Determine the [X, Y] coordinate at the center of the cell enclosing the given text.  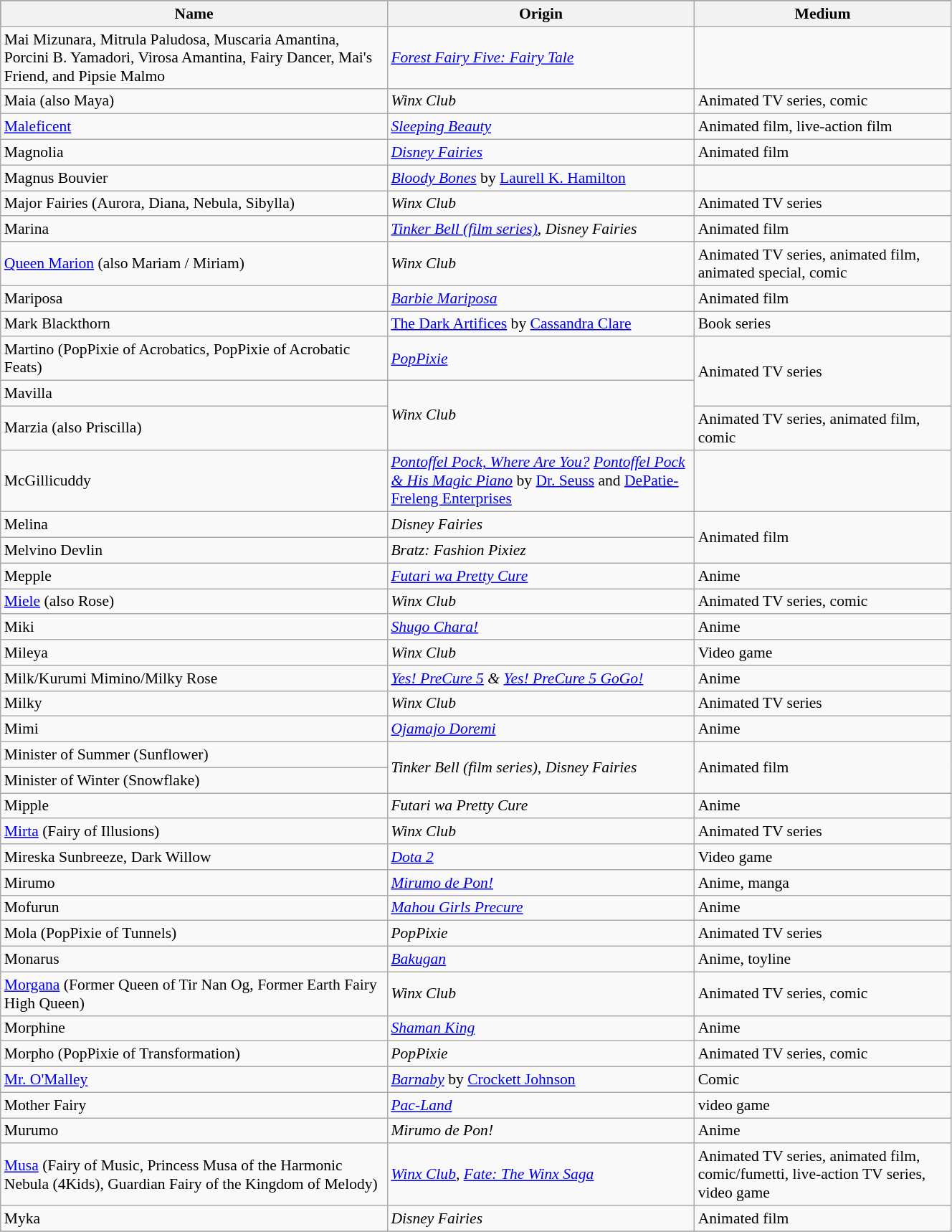
Magnus Bouvier [194, 178]
Marina [194, 229]
Animated film, live-action film [823, 127]
Morphine [194, 1028]
Mirumo [194, 883]
Book series [823, 324]
Forest Fairy Five: Fairy Tale [541, 57]
Bloody Bones by Laurell K. Hamilton [541, 178]
Comic [823, 1080]
Miki [194, 627]
Monarus [194, 959]
Mr. O'Malley [194, 1080]
Martino (PopPixie of Acrobatics, PopPixie of Acrobatic Feats) [194, 359]
Queen Marion (also Mariam / Miriam) [194, 264]
Minister of Winter (Snowflake) [194, 780]
Animated TV series, animated film, animated special, comic [823, 264]
Ojamajo Doremi [541, 729]
Mariposa [194, 298]
Anime, toyline [823, 959]
Sleeping Beauty [541, 127]
Maia (also Maya) [194, 101]
Maleficent [194, 127]
Mepple [194, 576]
Musa (Fairy of Music, Princess Musa of the Harmonic Nebula (4Kids), Guardian Fairy of the Kingdom of Melody) [194, 1175]
Origin [541, 14]
Melina [194, 525]
Pontoffel Pock, Where Are You? Pontoffel Pock & His Magic Piano by Dr. Seuss and DePatie-Freleng Enterprises [541, 480]
video game [823, 1105]
Melvino Devlin [194, 551]
Shugo Chara! [541, 627]
Morpho (PopPixie of Transformation) [194, 1054]
Dota 2 [541, 857]
Mofurun [194, 908]
Mipple [194, 806]
Murumo [194, 1131]
Magnolia [194, 153]
Mahou Girls Precure [541, 908]
Mola (PopPixie of Tunnels) [194, 934]
Morgana (Former Queen of Tir Nan Og, Former Earth Fairy High Queen) [194, 994]
Winx Club, Fate: The Winx Saga [541, 1175]
Minister of Summer (Sunflower) [194, 755]
McGillicuddy [194, 480]
Mai Mizunara, Mitrula Paludosa, Muscaria Amantina, Porcini B. Yamadori, Virosa Amantina, Fairy Dancer, Mai's Friend, and Pipsie Malmo [194, 57]
Yes! PreCure 5 & Yes! PreCure 5 GoGo! [541, 678]
Bakugan [541, 959]
Anime, manga [823, 883]
Animated TV series, animated film, comic [823, 427]
Bratz: Fashion Pixiez [541, 551]
Pac-Land [541, 1105]
Mother Fairy [194, 1105]
Animated TV series, animated film, comic/fumetti, live-action TV series, video game [823, 1175]
Shaman King [541, 1028]
Milk/Kurumi Mimino/Milky Rose [194, 678]
Mireska Sunbreeze, Dark Willow [194, 857]
Mileya [194, 653]
Barnaby by Crockett Johnson [541, 1080]
Name [194, 14]
Medium [823, 14]
Mirta (Fairy of Illusions) [194, 832]
Mark Blackthorn [194, 324]
Marzia (also Priscilla) [194, 427]
Barbie Mariposa [541, 298]
Major Fairies (Aurora, Diana, Nebula, Sibylla) [194, 204]
Myka [194, 1218]
Miele (also Rose) [194, 602]
Milky [194, 703]
The Dark Artifices by Cassandra Clare [541, 324]
Mavilla [194, 394]
Mimi [194, 729]
